Capture the cell that displays the provided text and extract its (x, y) central coordinate. 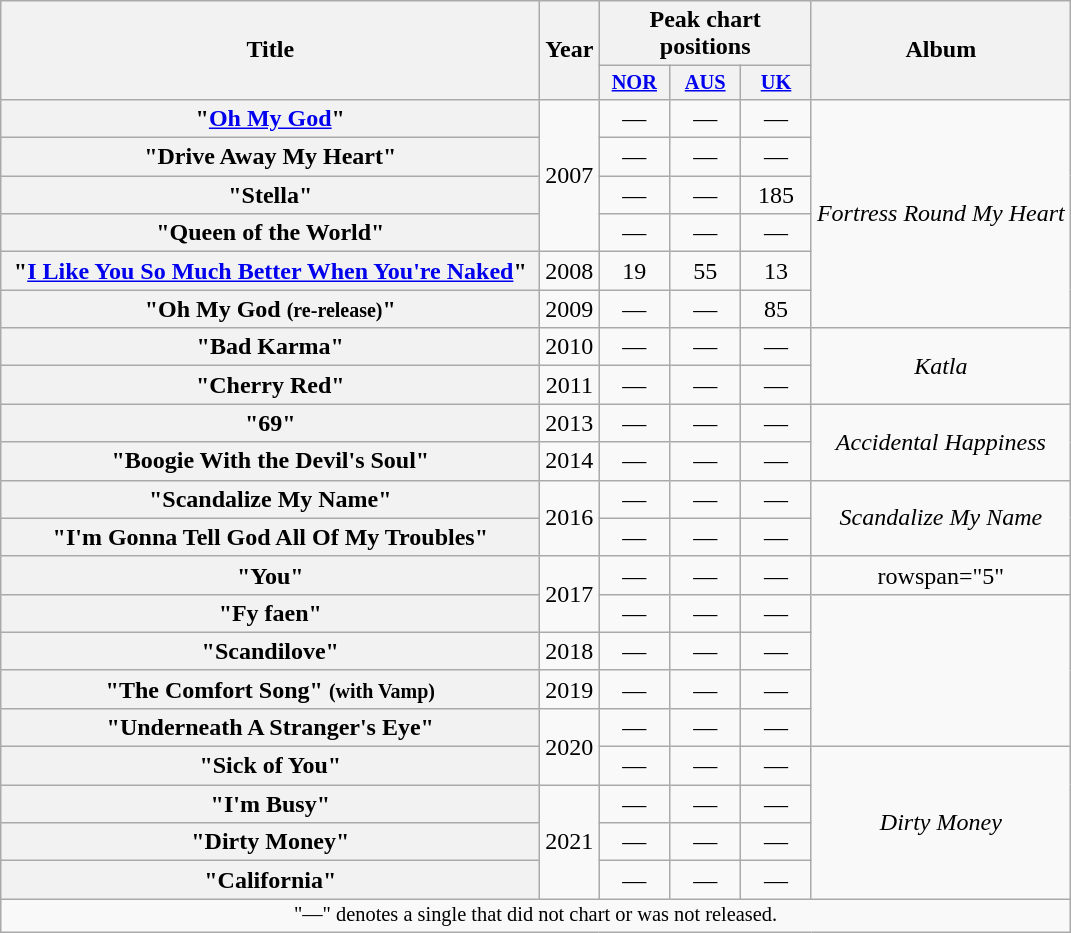
185 (776, 195)
"You" (270, 575)
"Scandilove" (270, 651)
"I'm Gonna Tell God All Of My Troubles" (270, 537)
"Fy faen" (270, 613)
55 (706, 271)
Peak chart positions (706, 34)
2013 (570, 423)
NOR (634, 83)
2010 (570, 347)
"Boogie With the Devil's Soul" (270, 461)
Dirty Money (940, 823)
Year (570, 50)
2014 (570, 461)
2007 (570, 175)
2016 (570, 518)
2017 (570, 594)
13 (776, 271)
"Queen of the World" (270, 233)
2021 (570, 842)
Album (940, 50)
2008 (570, 271)
"Scandalize My Name" (270, 499)
"The Comfort Song" (with Vamp) (270, 689)
"Sick of You" (270, 766)
Scandalize My Name (940, 518)
2009 (570, 309)
"69" (270, 423)
85 (776, 309)
Katla (940, 366)
"Oh My God (re-release)" (270, 309)
"Underneath A Stranger's Eye" (270, 727)
"Stella" (270, 195)
"Drive Away My Heart" (270, 157)
Fortress Round My Heart (940, 213)
"I'm Busy" (270, 804)
AUS (706, 83)
rowspan="5" (940, 575)
"Bad Karma" (270, 347)
Accidental Happiness (940, 442)
"Cherry Red" (270, 385)
2018 (570, 651)
2011 (570, 385)
"Oh My God" (270, 118)
UK (776, 83)
"Dirty Money" (270, 842)
"—" denotes a single that did not chart or was not released. (536, 916)
"I Like You So Much Better When You're Naked" (270, 271)
2020 (570, 746)
"California" (270, 880)
19 (634, 271)
2019 (570, 689)
Title (270, 50)
